Provide the (X, Y) coordinate of the cell's center where the given text is located.  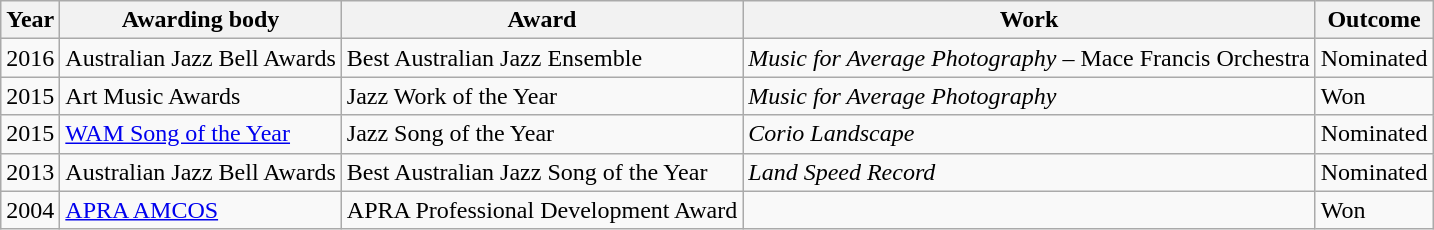
APRA AMCOS (200, 210)
APRA Professional Development Award (542, 210)
Best Australian Jazz Ensemble (542, 58)
Corio Landscape (1029, 134)
2004 (30, 210)
Jazz Song of the Year (542, 134)
Awarding body (200, 20)
Outcome (1374, 20)
2016 (30, 58)
Jazz Work of the Year (542, 96)
2013 (30, 172)
Best Australian Jazz Song of the Year (542, 172)
Work (1029, 20)
Art Music Awards (200, 96)
WAM Song of the Year (200, 134)
Award (542, 20)
Music for Average Photography – Mace Francis Orchestra (1029, 58)
Year (30, 20)
Land Speed Record (1029, 172)
Music for Average Photography (1029, 96)
